Capture the cell that displays the provided text and extract its [x, y] central coordinate. 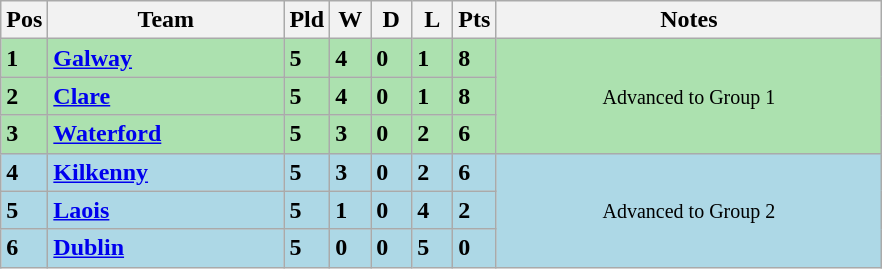
Notes [689, 20]
Dublin [166, 248]
Advanced to Group 2 [689, 210]
Galway [166, 58]
Clare [166, 96]
Pts [474, 20]
W [350, 20]
D [392, 20]
Pos [24, 20]
Kilkenny [166, 172]
Waterford [166, 134]
Pld [307, 20]
Team [166, 20]
L [432, 20]
Advanced to Group 1 [689, 96]
Laois [166, 210]
